Provide the [x, y] coordinate of the cell's center where the given text is located.  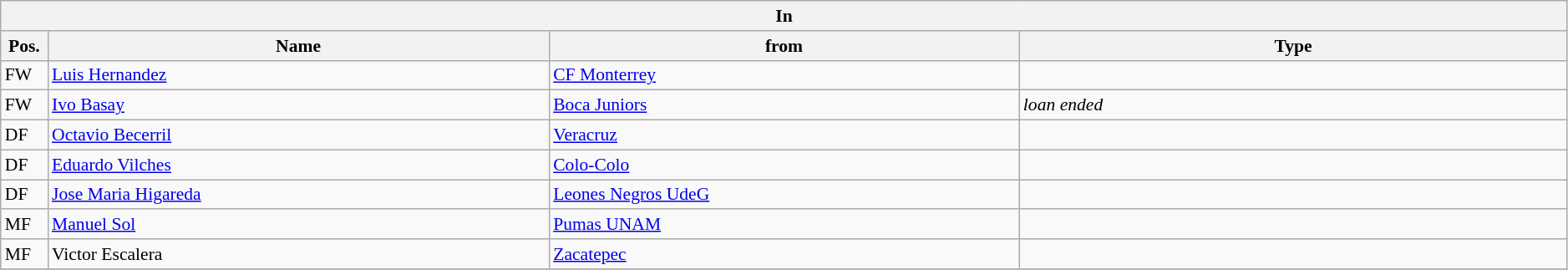
from [784, 46]
Ivo Basay [298, 105]
Leones Negros UdeG [784, 195]
Eduardo Vilches [298, 165]
loan ended [1293, 105]
Name [298, 46]
Zacatepec [784, 254]
Type [1293, 46]
In [784, 16]
Octavio Becerril [298, 135]
Luis Hernandez [298, 75]
Colo-Colo [784, 165]
CF Monterrey [784, 75]
Manuel Sol [298, 225]
Boca Juniors [784, 105]
Victor Escalera [298, 254]
Veracruz [784, 135]
Pos. [24, 46]
Pumas UNAM [784, 225]
Jose Maria Higareda [298, 195]
